For the text-containing cell, return its midpoint in (x, y) coordinate format. 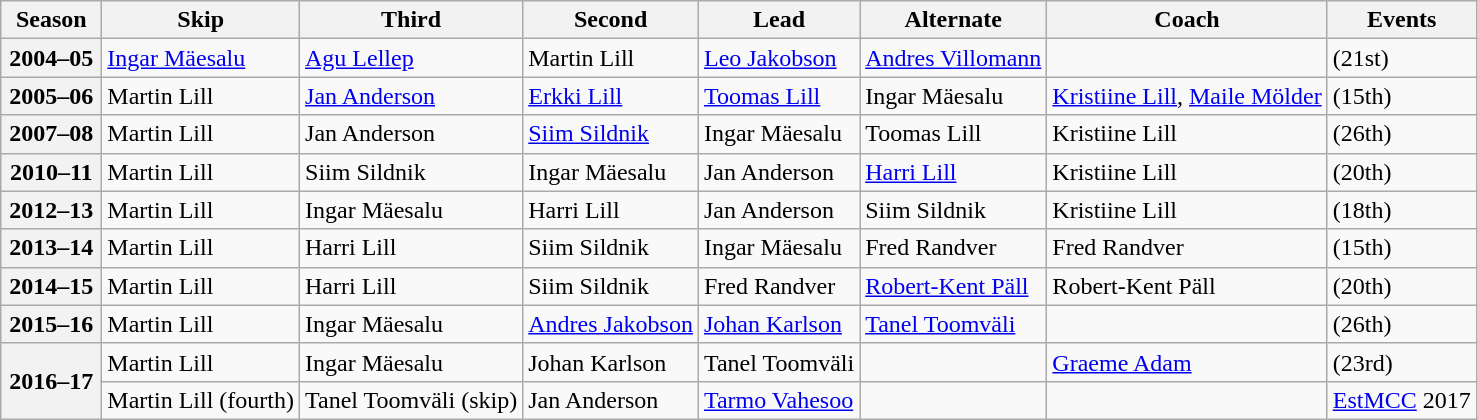
(23rd) (1402, 362)
EstMCC 2017 (1402, 400)
Alternate (954, 20)
2015–16 (52, 324)
2012–13 (52, 210)
Agu Lellep (412, 58)
Martin Lill (fourth) (201, 400)
(21st) (1402, 58)
Andres Villomann (954, 58)
Coach (1187, 20)
Tarmo Vahesoo (778, 400)
Leo Jakobson (778, 58)
Second (611, 20)
Season (52, 20)
Lead (778, 20)
2013–14 (52, 248)
Andres Jakobson (611, 324)
(18th) (1402, 210)
Erkki Lill (611, 96)
2005–06 (52, 96)
Third (412, 20)
2007–08 (52, 134)
Tanel Toomväli (skip) (412, 400)
Graeme Adam (1187, 362)
Kristiine Lill, Maile Mölder (1187, 96)
2014–15 (52, 286)
2016–17 (52, 381)
2010–11 (52, 172)
Events (1402, 20)
2004–05 (52, 58)
Skip (201, 20)
